Identify which cell holds the provided text, then report its (x, y) central coordinate. 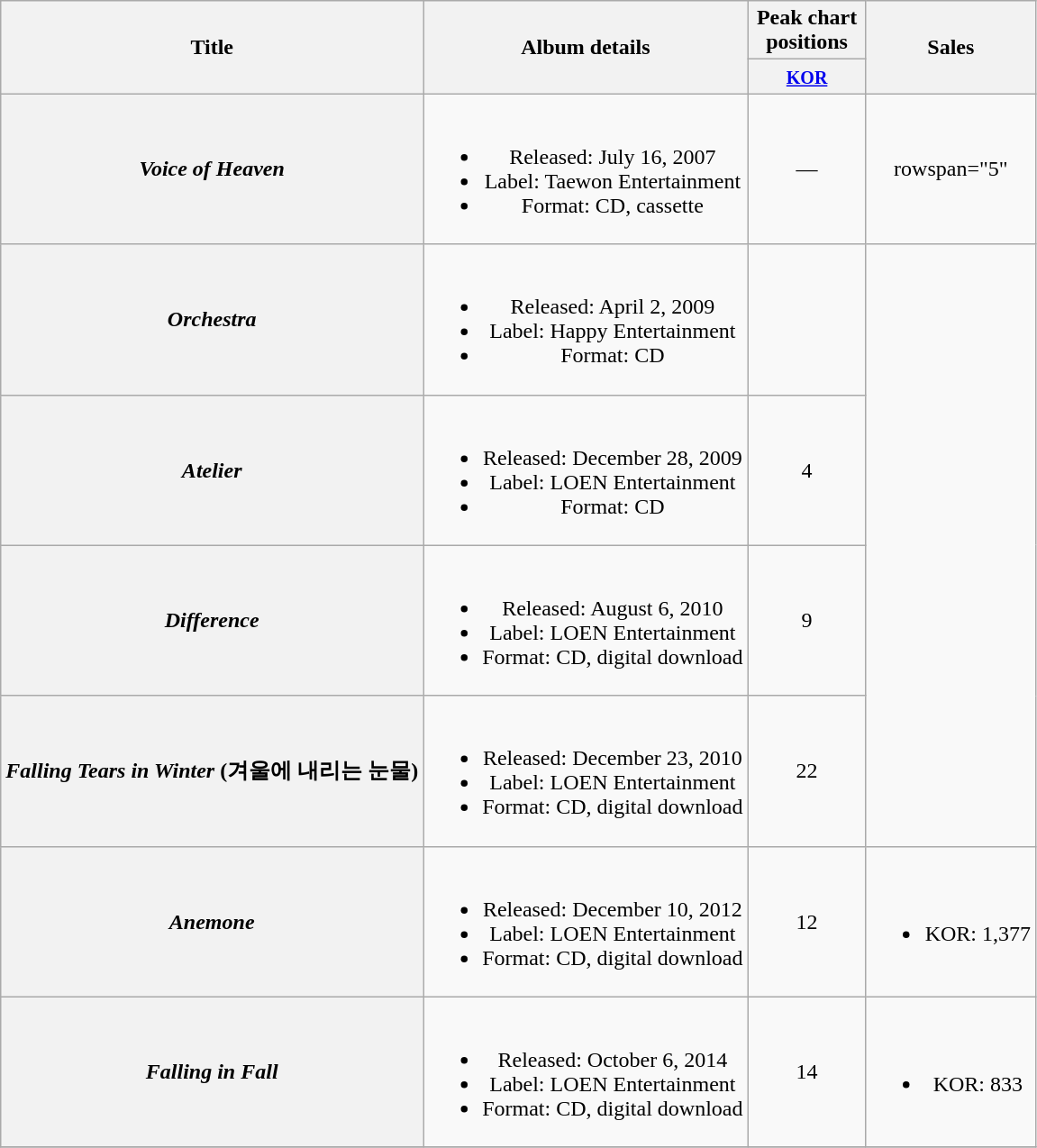
4 (807, 470)
Released: October 6, 2014Label: LOEN EntertainmentFormat: CD, digital download (586, 1072)
Anemone (213, 921)
Title (213, 47)
Released: July 16, 2007Label: Taewon EntertainmentFormat: CD, cassette (586, 169)
Peak chart positions (807, 31)
12 (807, 921)
Released: December 23, 2010Label: LOEN EntertainmentFormat: CD, digital download (586, 771)
Falling in Fall (213, 1072)
Album details (586, 47)
Released: December 10, 2012Label: LOEN EntertainmentFormat: CD, digital download (586, 921)
Atelier (213, 470)
Released: August 6, 2010Label: LOEN EntertainmentFormat: CD, digital download (586, 620)
Sales (951, 47)
Released: April 2, 2009Label: Happy EntertainmentFormat: CD (586, 319)
14 (807, 1072)
— (807, 169)
Difference (213, 620)
Released: December 28, 2009Label: LOEN EntertainmentFormat: CD (586, 470)
KOR (807, 77)
Orchestra (213, 319)
22 (807, 771)
Voice of Heaven (213, 169)
rowspan="5" (951, 169)
Falling Tears in Winter (겨울에 내리는 눈물) (213, 771)
KOR: 1,377 (951, 921)
9 (807, 620)
KOR: 833 (951, 1072)
